Capture the cell that displays the provided text and extract its [x, y] central coordinate. 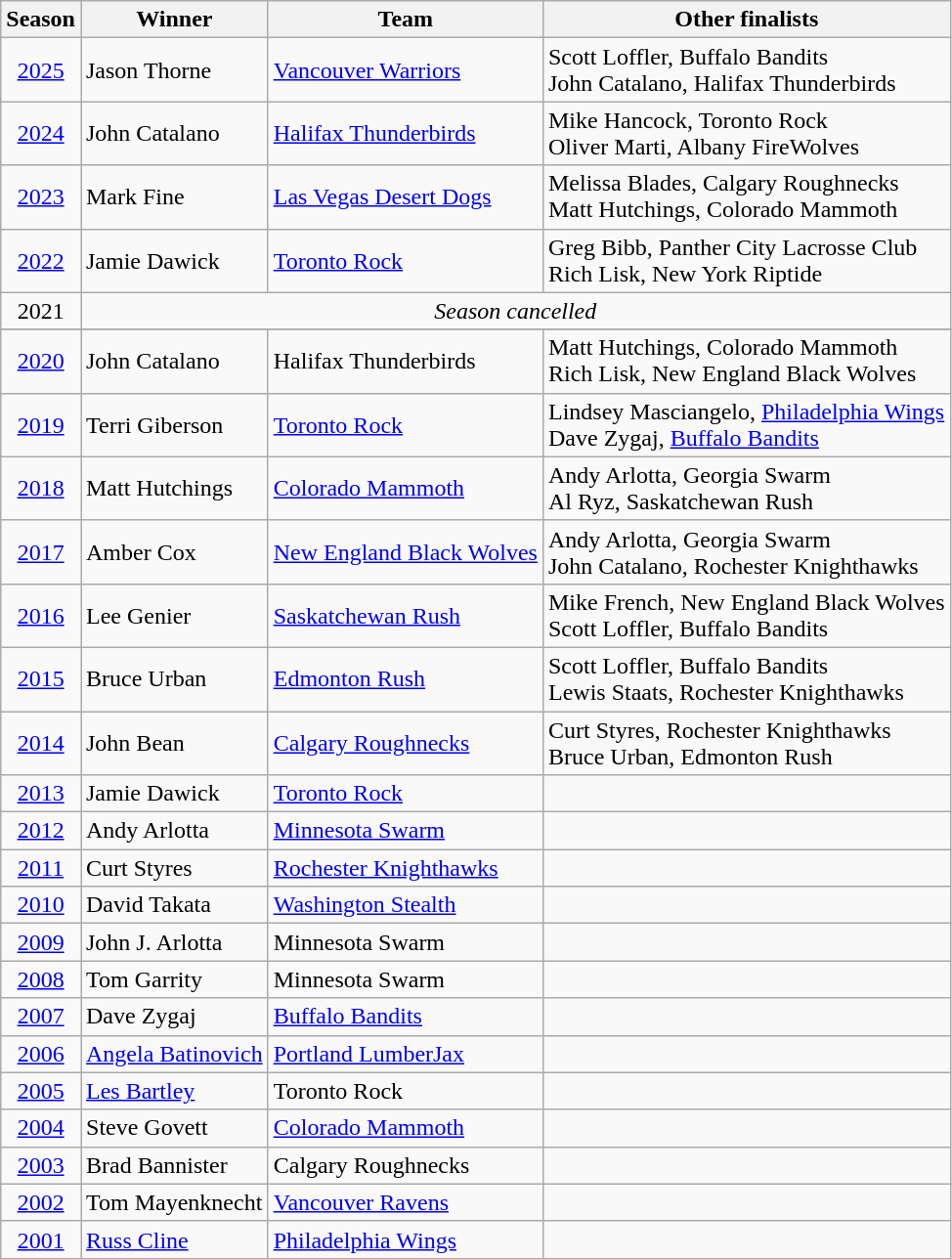
Jason Thorne [174, 70]
Curt Styres [174, 868]
Season [41, 20]
Matt Hutchings [174, 489]
2011 [41, 868]
Terri Giberson [174, 424]
Amber Cox [174, 551]
Andy Arlotta, Georgia SwarmAl Ryz, Saskatchewan Rush [747, 489]
Team [405, 20]
Edmonton Rush [405, 678]
2021 [41, 311]
Vancouver Ravens [405, 1202]
2014 [41, 743]
2012 [41, 831]
John J. Arlotta [174, 942]
2023 [41, 197]
Andy Arlotta [174, 831]
2015 [41, 678]
Matt Hutchings, Colorado MammothRich Lisk, New England Black Wolves [747, 362]
Curt Styres, Rochester KnighthawksBruce Urban, Edmonton Rush [747, 743]
Lee Genier [174, 616]
Scott Loffler, Buffalo BanditsJohn Catalano, Halifax Thunderbirds [747, 70]
Mark Fine [174, 197]
Washington Stealth [405, 905]
2019 [41, 424]
Steve Govett [174, 1128]
Philadelphia Wings [405, 1239]
John Bean [174, 743]
Russ Cline [174, 1239]
Buffalo Bandits [405, 1017]
Greg Bibb, Panther City Lacrosse ClubRich Lisk, New York Riptide [747, 260]
Melissa Blades, Calgary RoughnecksMatt Hutchings, Colorado Mammoth [747, 197]
2007 [41, 1017]
2002 [41, 1202]
2025 [41, 70]
2016 [41, 616]
2006 [41, 1054]
Dave Zygaj [174, 1017]
2005 [41, 1091]
2013 [41, 794]
Portland LumberJax [405, 1054]
Other finalists [747, 20]
2018 [41, 489]
Brad Bannister [174, 1165]
Bruce Urban [174, 678]
2020 [41, 362]
Winner [174, 20]
2010 [41, 905]
Lindsey Masciangelo, Philadelphia WingsDave Zygaj, Buffalo Bandits [747, 424]
Tom Garrity [174, 979]
Rochester Knighthawks [405, 868]
Las Vegas Desert Dogs [405, 197]
Mike Hancock, Toronto RockOliver Marti, Albany FireWolves [747, 133]
2017 [41, 551]
2024 [41, 133]
2001 [41, 1239]
Vancouver Warriors [405, 70]
David Takata [174, 905]
2003 [41, 1165]
Andy Arlotta, Georgia SwarmJohn Catalano, Rochester Knighthawks [747, 551]
Les Bartley [174, 1091]
Mike French, New England Black WolvesScott Loffler, Buffalo Bandits [747, 616]
New England Black Wolves [405, 551]
2009 [41, 942]
Angela Batinovich [174, 1054]
Season cancelled [515, 311]
2022 [41, 260]
Saskatchewan Rush [405, 616]
2004 [41, 1128]
Tom Mayenknecht [174, 1202]
Scott Loffler, Buffalo BanditsLewis Staats, Rochester Knighthawks [747, 678]
2008 [41, 979]
